Pinpoint the cell where the given text exists, returning its (x, y) midpoint coordinate. 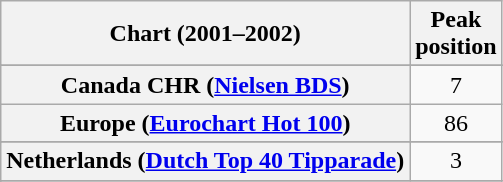
7 (456, 85)
Netherlands (Dutch Top 40 Tipparade) (206, 161)
3 (456, 161)
Europe (Eurochart Hot 100) (206, 123)
86 (456, 123)
Chart (2001–2002) (206, 34)
Peakposition (456, 34)
Canada CHR (Nielsen BDS) (206, 85)
